Pinpoint the cell where the given text exists, returning its [X, Y] midpoint coordinate. 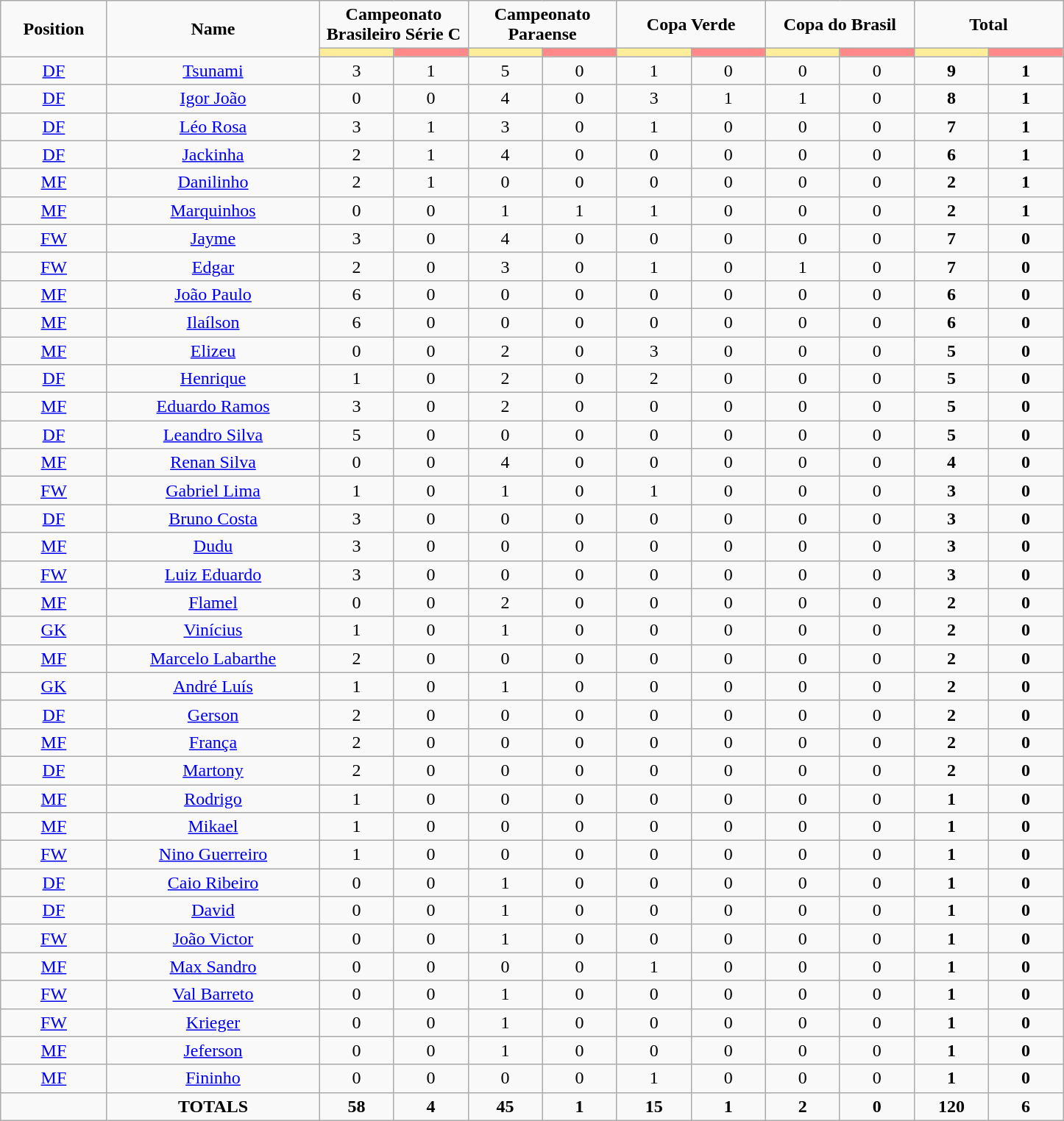
9 [951, 71]
Jackinha [213, 154]
Rodrigo [213, 798]
Edgar [213, 266]
André Luís [213, 686]
Gerson [213, 714]
Martony [213, 770]
Copa Verde [691, 25]
Dudu [213, 547]
Ilaílson [213, 322]
TOTALS [213, 1106]
Léo Rosa [213, 127]
Val Barreto [213, 994]
Elizeu [213, 351]
Name [213, 29]
Copa do Brasil [840, 25]
Krieger [213, 1022]
Danilinho [213, 182]
Fininho [213, 1078]
Leandro Silva [213, 435]
França [213, 742]
Campeonato Brasileiro Série C [394, 25]
João Paulo [213, 294]
Position [54, 29]
Total [988, 25]
Tsunami [213, 71]
Mikael [213, 827]
João Victor [213, 939]
David [213, 911]
Max Sandro [213, 967]
Vinícius [213, 630]
45 [505, 1106]
Marquinhos [213, 210]
58 [356, 1106]
Caio Ribeiro [213, 883]
Igor João [213, 99]
8 [951, 99]
Renan Silva [213, 463]
Campeonato Paraense [542, 25]
Gabriel Lima [213, 491]
Nino Guerreiro [213, 855]
Jayme [213, 238]
Jeferson [213, 1050]
Marcelo Labarthe [213, 658]
Eduardo Ramos [213, 407]
120 [951, 1106]
Flamel [213, 602]
Bruno Costa [213, 519]
Luiz Eduardo [213, 574]
15 [653, 1106]
Henrique [213, 379]
